Locate the cell with the specified text and output its (X, Y) center coordinate. 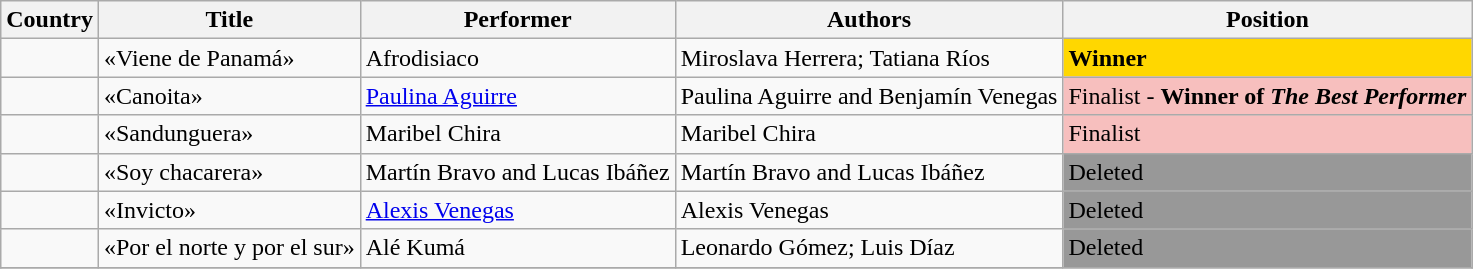
Country (50, 20)
Finalist - Winner of The Best Performer (1268, 96)
«Por el norte y por el sur» (229, 248)
Afrodisiaco (518, 58)
«Soy chacarera» (229, 172)
«Invicto» (229, 210)
«Canoita» (229, 96)
Authors (869, 20)
Alé Kumá (518, 248)
Title (229, 20)
Leonardo Gómez; Luis Díaz (869, 248)
Performer (518, 20)
Finalist (1268, 134)
Paulina Aguirre and Benjamín Venegas (869, 96)
Winner (1268, 58)
Position (1268, 20)
Paulina Aguirre (518, 96)
«Viene de Panamá» (229, 58)
«Sandunguera» (229, 134)
Miroslava Herrera; Tatiana Ríos (869, 58)
